Return the (x, y) coordinate for the center point of the cell that contains the specified text.  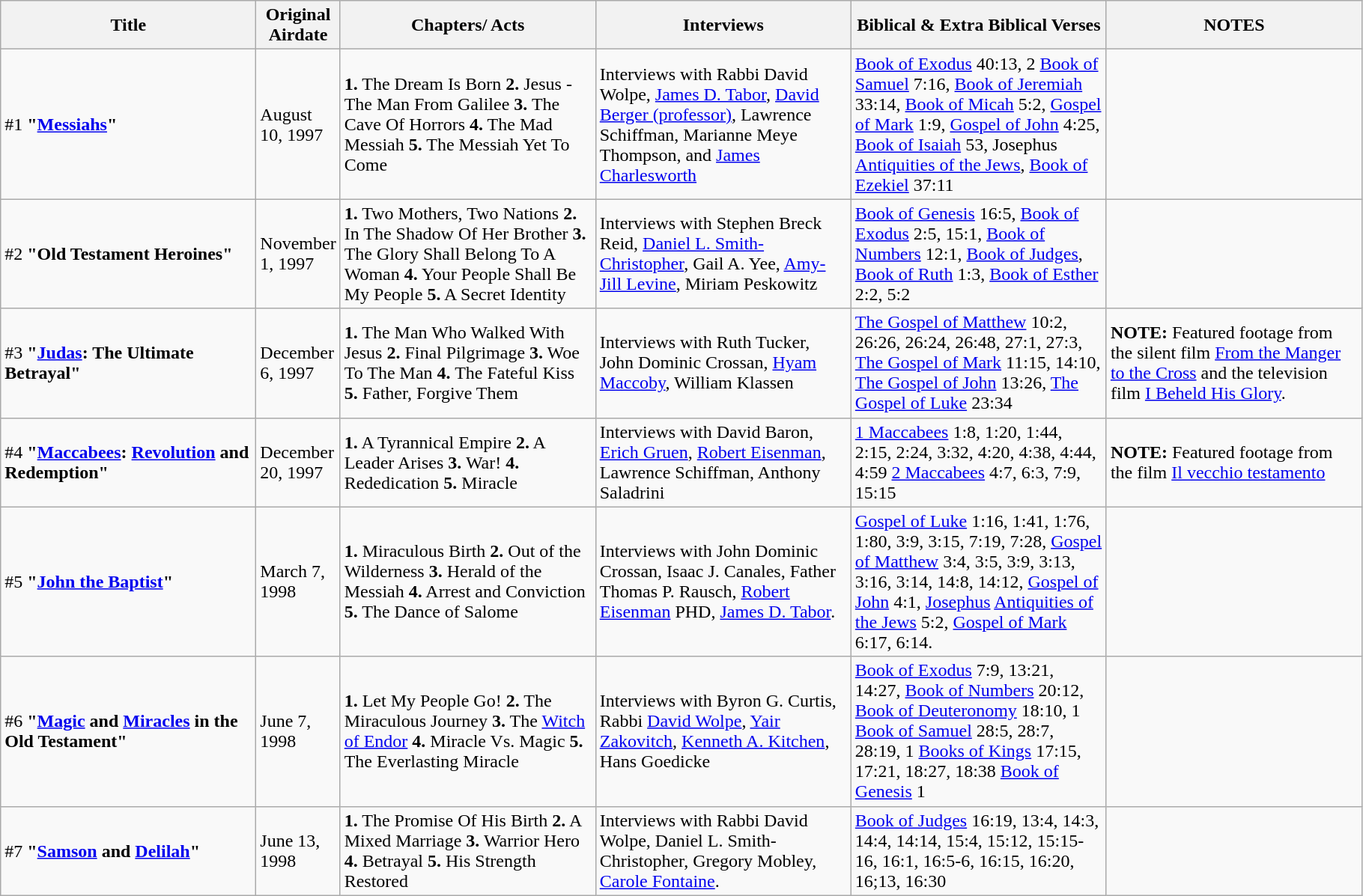
NOTE: Featured footage from the silent film From the Manger to the Cross and the television film I Beheld His Glory. (1234, 363)
Title (129, 25)
1. Let My People Go! 2. The Miraculous Journey 3. The Witch of Endor 4. Miracle Vs. Magic 5. The Everlasting Miracle (467, 731)
#3 "Judas: The Ultimate Betrayal" (129, 363)
NOTES (1234, 25)
Interviews with Stephen Breck Reid, Daniel L. Smith-Christopher, Gail A. Yee, Amy-Jill Levine, Miriam Peskowitz (723, 254)
1. The Promise Of His Birth 2. A Mixed Marriage 3. Warrior Hero 4. Betrayal 5. His Strength Restored (467, 850)
Interviews with Byron G. Curtis, Rabbi David Wolpe, Yair Zakovitch, Kenneth A. Kitchen, Hans Goedicke (723, 731)
Interviews with Ruth Tucker, John Dominic Crossan, Hyam Maccoby, William Klassen (723, 363)
Original Airdate (298, 25)
1. The Dream Is Born 2. Jesus - The Man From Galilee 3. The Cave Of Horrors 4. The Mad Messiah 5. The Messiah Yet To Come (467, 124)
1. The Man Who Walked With Jesus 2. Final Pilgrimage 3. Woe To The Man 4. The Fateful Kiss 5. Father, Forgive Them (467, 363)
Interviews with David Baron, Erich Gruen, Robert Eisenman, Lawrence Schiffman, Anthony Saladrini (723, 463)
1 Maccabees 1:8, 1:20, 1:44, 2:15, 2:24, 3:32, 4:20, 4:38, 4:44, 4:59 2 Maccabees 4:7, 6:3, 7:9, 15:15 (978, 463)
June 13, 1998 (298, 850)
#4 "Maccabees: Revolution and Redemption" (129, 463)
Interviews (723, 25)
#7 "Samson and Delilah" (129, 850)
August 10, 1997 (298, 124)
The Gospel of Matthew 10:2, 26:26, 26:24, 26:48, 27:1, 27:3, The Gospel of Mark 11:15, 14:10, The Gospel of John 13:26, The Gospel of Luke 23:34 (978, 363)
Interviews with John Dominic Crossan, Isaac J. Canales, Father Thomas P. Rausch, Robert Eisenman PHD, James D. Tabor. (723, 582)
NOTE: Featured footage from the film Il vecchio testamento (1234, 463)
Book of Genesis 16:5, Book of Exodus 2:5, 15:1, Book of Numbers 12:1, Book of Judges, Book of Ruth 1:3, Book of Esther 2:2, 5:2 (978, 254)
Book of Judges 16:19, 13:4, 14:3, 14:4, 14:14, 15:4, 15:12, 15:15-16, 16:1, 16:5-6, 16:15, 16:20, 16;13, 16:30 (978, 850)
1. Miraculous Birth 2. Out of the Wilderness 3. Herald of the Messiah 4. Arrest and Conviction 5. The Dance of Salome (467, 582)
1. A Tyrannical Empire 2. A Leader Arises 3. War! 4. Rededication 5. Miracle (467, 463)
November 1, 1997 (298, 254)
#5 "John the Baptist" (129, 582)
December 6, 1997 (298, 363)
March 7, 1998 (298, 582)
Biblical & Extra Biblical Verses (978, 25)
December 20, 1997 (298, 463)
Interviews with Rabbi David Wolpe, Daniel L. Smith-Christopher, Gregory Mobley, Carole Fontaine. (723, 850)
#1 "Messiahs" (129, 124)
June 7, 1998 (298, 731)
Interviews with Rabbi David Wolpe, James D. Tabor, David Berger (professor), Lawrence Schiffman, Marianne Meye Thompson, and James Charlesworth (723, 124)
#6 "Magic and Miracles in the Old Testament" (129, 731)
Chapters/ Acts (467, 25)
#2 "Old Testament Heroines" (129, 254)
